From the cell containing the given text, extract its center point as [x, y] coordinate. 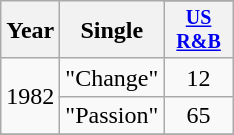
USR&B [198, 30]
"Passion" [112, 115]
Single [112, 30]
65 [198, 115]
"Change" [112, 77]
12 [198, 77]
1982 [30, 96]
Year [30, 30]
